Identify which cell holds the provided text, then report its (x, y) central coordinate. 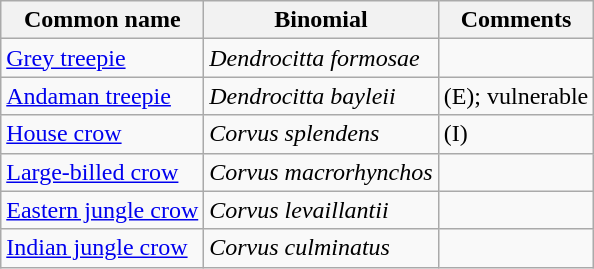
Corvus macrorhynchos (321, 172)
Dendrocitta formosae (321, 58)
Corvus splendens (321, 134)
Common name (102, 20)
Large-billed crow (102, 172)
Dendrocitta bayleii (321, 96)
(E); vulnerable (516, 96)
House crow (102, 134)
Eastern jungle crow (102, 210)
(I) (516, 134)
Grey treepie (102, 58)
Comments (516, 20)
Corvus levaillantii (321, 210)
Andaman treepie (102, 96)
Corvus culminatus (321, 248)
Binomial (321, 20)
Indian jungle crow (102, 248)
